Determine the (x, y) coordinate at the center of the cell enclosing the given text.  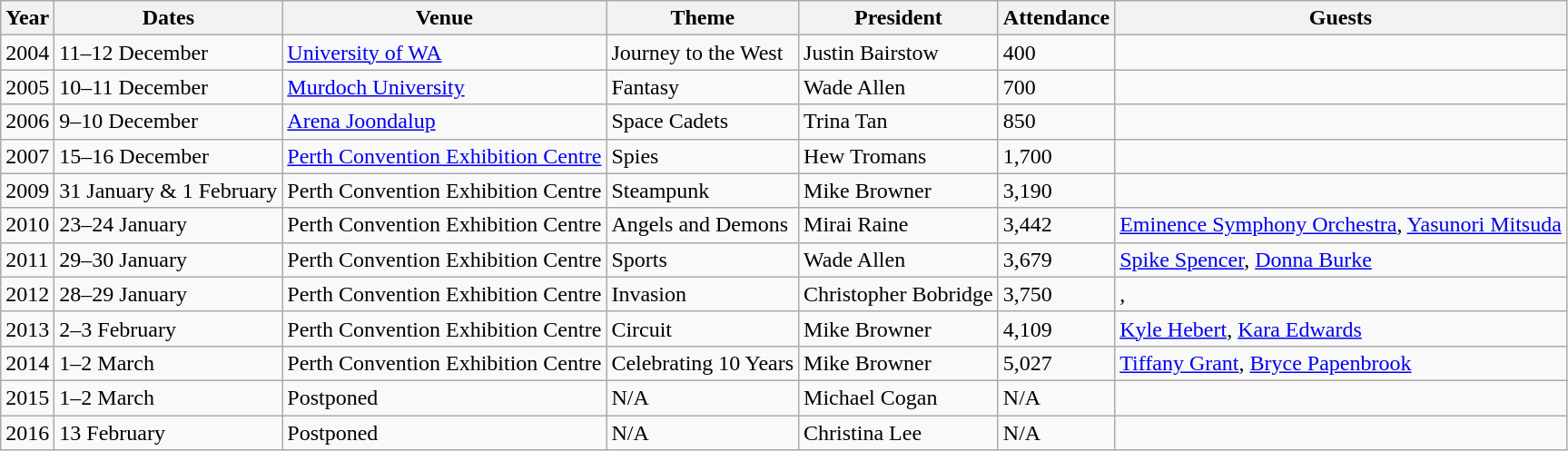
Christina Lee (899, 433)
, (1341, 294)
29–30 January (169, 260)
4,109 (1056, 328)
2005 (27, 87)
Journey to the West (703, 53)
2015 (27, 397)
Murdoch University (445, 87)
400 (1056, 53)
13 February (169, 433)
3,442 (1056, 225)
2–3 February (169, 328)
700 (1056, 87)
2004 (27, 53)
Eminence Symphony Orchestra, Yasunori Mitsuda (1341, 225)
2010 (27, 225)
Space Cadets (703, 122)
2016 (27, 433)
Theme (703, 18)
Tiffany Grant, Bryce Papenbrook (1341, 363)
5,027 (1056, 363)
3,750 (1056, 294)
Sports (703, 260)
2013 (27, 328)
Arena Joondalup (445, 122)
Celebrating 10 Years (703, 363)
Trina Tan (899, 122)
University of WA (445, 53)
11–12 December (169, 53)
Hew Tromans (899, 156)
Angels and Demons (703, 225)
Attendance (1056, 18)
15–16 December (169, 156)
2009 (27, 191)
850 (1056, 122)
3,679 (1056, 260)
Michael Cogan (899, 397)
Year (27, 18)
Venue (445, 18)
Steampunk (703, 191)
31 January & 1 February (169, 191)
Justin Bairstow (899, 53)
Invasion (703, 294)
Spies (703, 156)
2007 (27, 156)
Spike Spencer, Donna Burke (1341, 260)
9–10 December (169, 122)
Christopher Bobridge (899, 294)
Mirai Raine (899, 225)
2014 (27, 363)
President (899, 18)
28–29 January (169, 294)
2012 (27, 294)
Guests (1341, 18)
2006 (27, 122)
Kyle Hebert, Kara Edwards (1341, 328)
1,700 (1056, 156)
23–24 January (169, 225)
3,190 (1056, 191)
Circuit (703, 328)
Dates (169, 18)
10–11 December (169, 87)
Fantasy (703, 87)
2011 (27, 260)
